Find where the given text appears and provide that cell's center as (X, Y) coordinate. 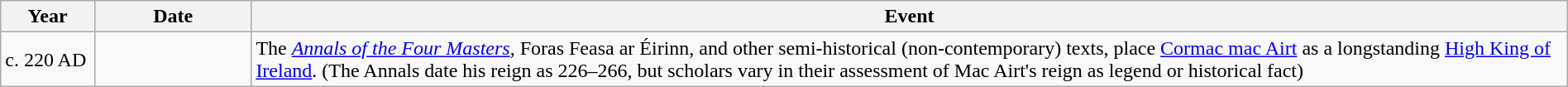
c. 220 AD (48, 60)
Date (172, 17)
Event (910, 17)
Year (48, 17)
